Extract the [X, Y] coordinate from the center of the cell holding the provided text.  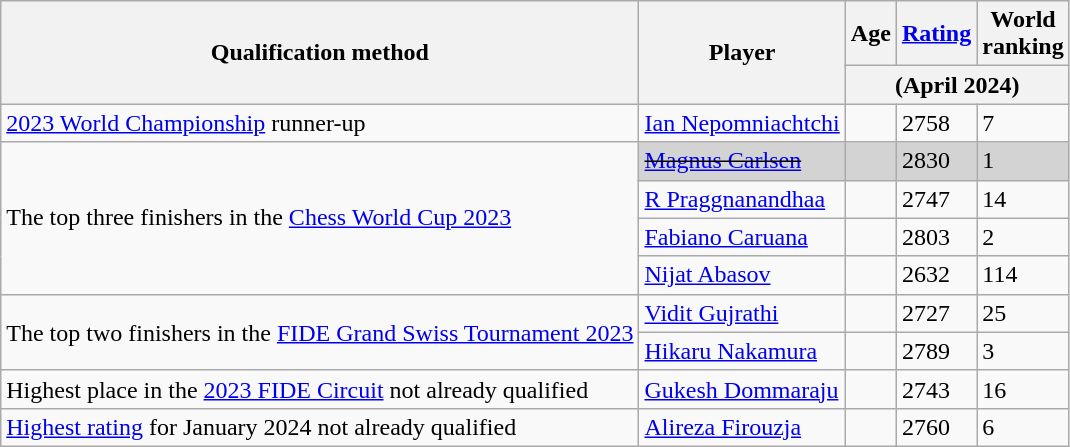
The top two finishers in the FIDE Grand Swiss Tournament 2023 [320, 332]
Age [870, 34]
Nijat Abasov [742, 275]
2 [1023, 237]
25 [1023, 313]
The top three finishers in the Chess World Cup 2023 [320, 218]
Vidit Gujrathi [742, 313]
Qualification method [320, 52]
(April 2024) [957, 85]
2803 [936, 237]
2789 [936, 351]
Highest place in the 2023 FIDE Circuit not already qualified [320, 389]
R Praggnanandhaa [742, 199]
Rating [936, 34]
Ian Nepomniachtchi [742, 123]
3 [1023, 351]
2830 [936, 161]
2632 [936, 275]
2727 [936, 313]
2747 [936, 199]
1 [1023, 161]
Player [742, 52]
Worldranking [1023, 34]
2760 [936, 427]
2023 World Championship runner-up [320, 123]
114 [1023, 275]
Highest rating for January 2024 not already qualified [320, 427]
16 [1023, 389]
2743 [936, 389]
Gukesh Dommaraju [742, 389]
Alireza Firouzja [742, 427]
Hikaru Nakamura [742, 351]
Fabiano Caruana [742, 237]
6 [1023, 427]
7 [1023, 123]
Magnus Carlsen [742, 161]
14 [1023, 199]
2758 [936, 123]
